Return (X, Y) of the center of cell containing provided text 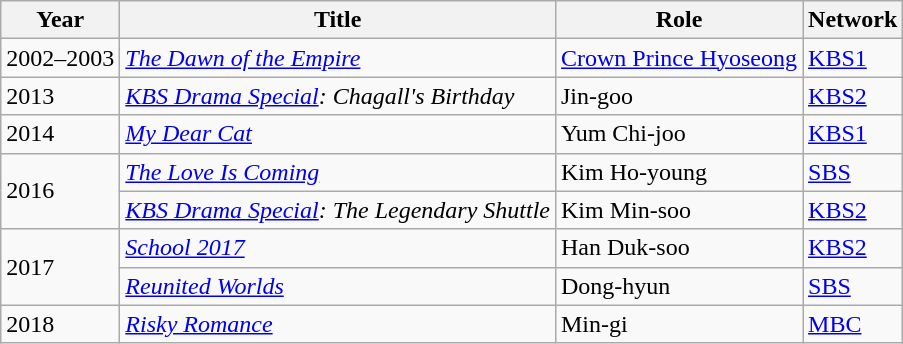
My Dear Cat (338, 134)
Title (338, 20)
The Love Is Coming (338, 172)
Jin-goo (678, 96)
The Dawn of the Empire (338, 58)
2014 (60, 134)
KBS Drama Special: The Legendary Shuttle (338, 210)
Risky Romance (338, 324)
Crown Prince Hyoseong (678, 58)
Han Duk-soo (678, 248)
2017 (60, 267)
Reunited Worlds (338, 286)
Kim Ho-young (678, 172)
School 2017 (338, 248)
2018 (60, 324)
Kim Min-soo (678, 210)
Year (60, 20)
2016 (60, 191)
2002–2003 (60, 58)
MBC (853, 324)
Dong-hyun (678, 286)
Min-gi (678, 324)
Yum Chi-joo (678, 134)
Role (678, 20)
2013 (60, 96)
KBS Drama Special: Chagall's Birthday (338, 96)
Network (853, 20)
